Identify which cell holds the provided text, then report its (X, Y) central coordinate. 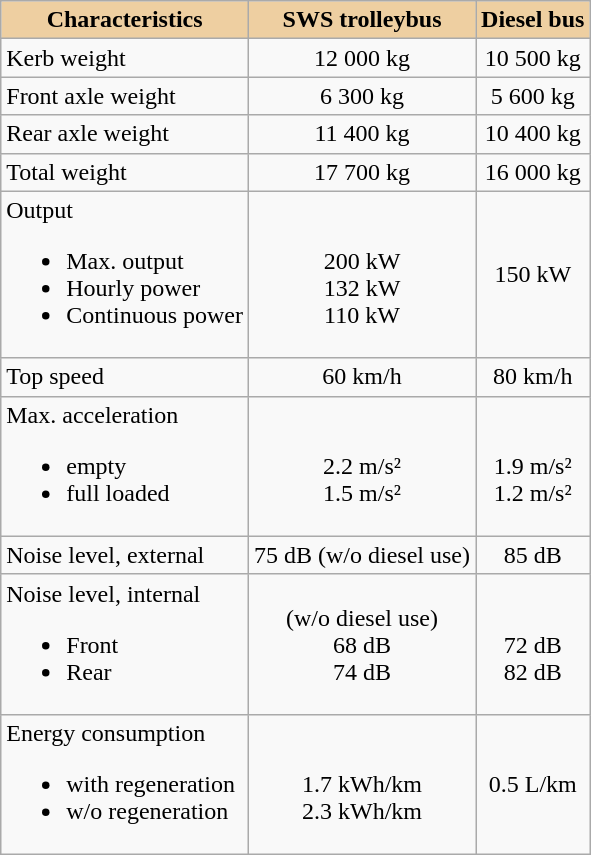
150 kW (533, 274)
200 kW132 kW110 kW (362, 274)
OutputMax. outputHourly powerContinuous power (125, 274)
16 000 kg (533, 172)
SWS trolleybus (362, 20)
10 500 kg (533, 58)
0.5 L/km (533, 784)
6 300 kg (362, 96)
Front axle weight (125, 96)
75 dB (w/o diesel use) (362, 555)
1.9 m/s²1.2 m/s² (533, 466)
85 dB (533, 555)
11 400 kg (362, 134)
Max. accelerationemptyfull loaded (125, 466)
Rear axle weight (125, 134)
60 km/h (362, 377)
72 dB82 dB (533, 644)
1.7 kWh/km2.3 kWh/km (362, 784)
Characteristics (125, 20)
Kerb weight (125, 58)
Noise level, external (125, 555)
Total weight (125, 172)
Top speed (125, 377)
5 600 kg (533, 96)
2.2 m/s²1.5 m/s² (362, 466)
12 000 kg (362, 58)
Noise level, internalFrontRear (125, 644)
Diesel bus (533, 20)
(w/o diesel use)68 dB74 dB (362, 644)
80 km/h (533, 377)
17 700 kg (362, 172)
10 400 kg (533, 134)
Energy consumptionwith regenerationw/o regeneration (125, 784)
